Provide the [x, y] coordinate of the cell's center where the given text is located.  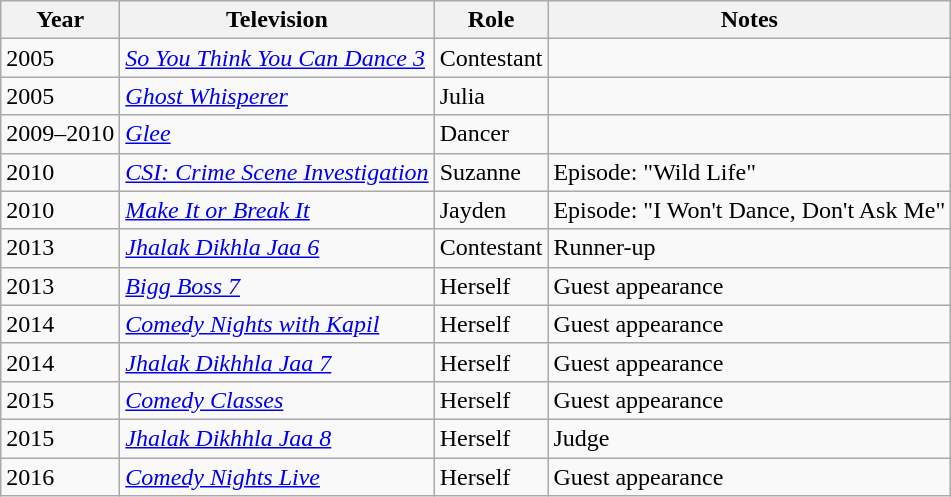
Dancer [491, 134]
Bigg Boss 7 [277, 286]
Glee [277, 134]
2009–2010 [60, 134]
Ghost Whisperer [277, 96]
Role [491, 20]
So You Think You Can Dance 3 [277, 58]
Notes [750, 20]
Runner-up [750, 248]
Television [277, 20]
Comedy Nights Live [277, 477]
2016 [60, 477]
Episode: "I Won't Dance, Don't Ask Me" [750, 210]
Episode: "Wild Life" [750, 172]
Suzanne [491, 172]
Year [60, 20]
Jhalak Dikhla Jaa 6 [277, 248]
Judge [750, 438]
Jhalak Dikhhla Jaa 8 [277, 438]
Jayden [491, 210]
Comedy Nights with Kapil [277, 324]
Julia [491, 96]
CSI: Crime Scene Investigation [277, 172]
Jhalak Dikhhla Jaa 7 [277, 362]
Comedy Classes [277, 400]
Make It or Break It [277, 210]
